Detect which cell encompasses the target text, then output its (X, Y) center coordinate. 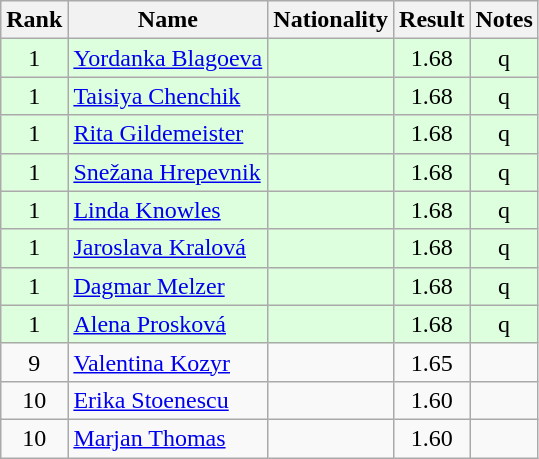
Yordanka Blagoeva (168, 58)
Result (432, 20)
Name (168, 20)
Rank (34, 20)
1.65 (432, 362)
Nationality (331, 20)
Linda Knowles (168, 210)
Dagmar Melzer (168, 286)
Notes (504, 20)
Erika Stoenescu (168, 400)
Snežana Hrepevnik (168, 172)
9 (34, 362)
Valentina Kozyr (168, 362)
Marjan Thomas (168, 438)
Taisiya Chenchik (168, 96)
Rita Gildemeister (168, 134)
Alena Prosková (168, 324)
Jaroslava Kralová (168, 248)
